For the text-containing cell, return its midpoint in [x, y] coordinate format. 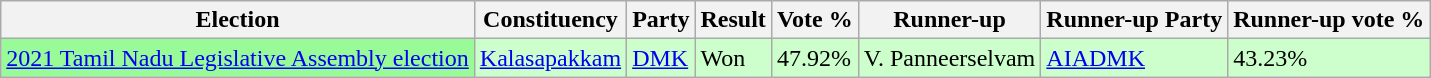
43.23% [1329, 58]
Kalasapakkam [550, 58]
Vote % [814, 20]
Runner-up vote % [1329, 20]
V. Panneerselvam [950, 58]
Constituency [550, 20]
47.92% [814, 58]
AIADMK [1134, 58]
DMK [661, 58]
Won [733, 58]
Runner-up [950, 20]
Result [733, 20]
Party [661, 20]
Runner-up Party [1134, 20]
Election [238, 20]
2021 Tamil Nadu Legislative Assembly election [238, 58]
